Search for the cell housing the specified text and yield its [x, y] center coordinate. 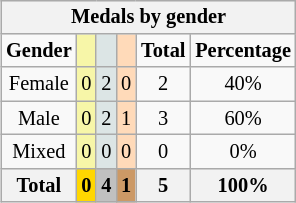
Mixed [38, 152]
60% [243, 118]
5 [163, 185]
4 [106, 185]
3 [163, 118]
40% [243, 84]
100% [243, 185]
Male [38, 118]
Medals by gender [148, 17]
Gender [38, 51]
Female [38, 84]
Percentage [243, 51]
0% [243, 152]
